Extract the (x, y) coordinate from the center of the cell holding the provided text.  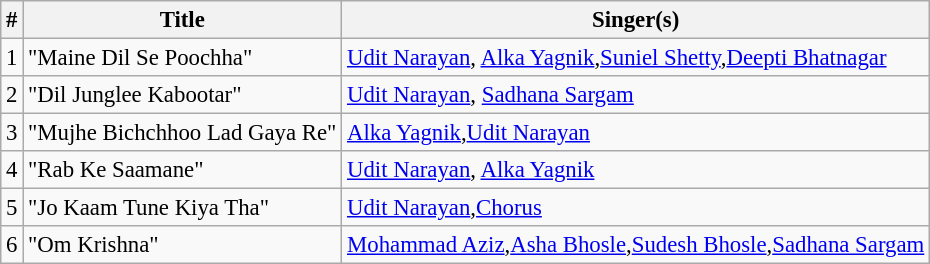
Title (182, 20)
"Jo Kaam Tune Kiya Tha" (182, 208)
Udit Narayan, Alka Yagnik (636, 170)
4 (12, 170)
Alka Yagnik,Udit Narayan (636, 133)
"Rab Ke Saamane" (182, 170)
Singer(s) (636, 20)
3 (12, 133)
"Mujhe Bichchhoo Lad Gaya Re" (182, 133)
5 (12, 208)
Udit Narayan,Chorus (636, 208)
2 (12, 95)
"Dil Junglee Kabootar" (182, 95)
Udit Narayan, Sadhana Sargam (636, 95)
1 (12, 58)
"Om Krishna" (182, 245)
"Maine Dil Se Poochha" (182, 58)
Mohammad Aziz,Asha Bhosle,Sudesh Bhosle,Sadhana Sargam (636, 245)
# (12, 20)
Udit Narayan, Alka Yagnik,Suniel Shetty,Deepti Bhatnagar (636, 58)
6 (12, 245)
